Capture the cell that displays the provided text and extract its (x, y) central coordinate. 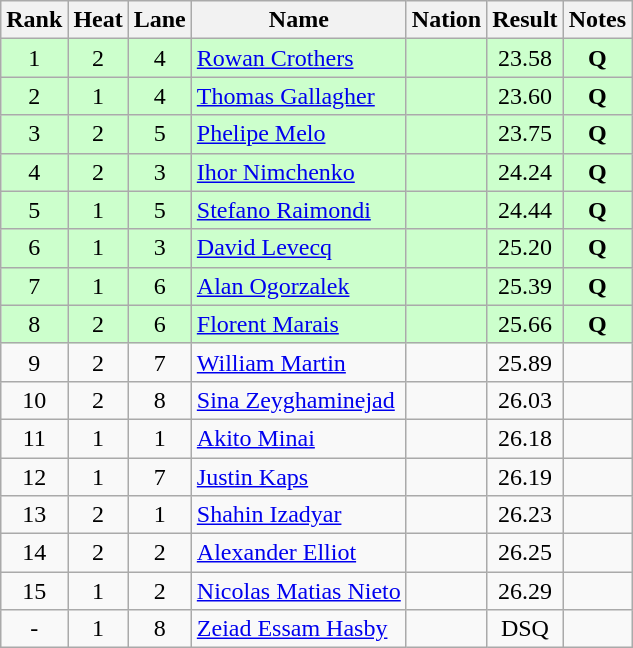
Ihor Nimchenko (298, 172)
DSQ (525, 629)
26.18 (525, 438)
10 (34, 400)
Thomas Gallagher (298, 96)
Florent Marais (298, 324)
24.24 (525, 172)
26.03 (525, 400)
14 (34, 553)
23.60 (525, 96)
David Levecq (298, 248)
26.19 (525, 477)
Nicolas Matias Nieto (298, 591)
9 (34, 362)
Sina Zeyghaminejad (298, 400)
15 (34, 591)
Shahin Izadyar (298, 515)
Result (525, 20)
Akito Minai (298, 438)
26.29 (525, 591)
Justin Kaps (298, 477)
26.25 (525, 553)
Lane (160, 20)
25.89 (525, 362)
24.44 (525, 210)
23.58 (525, 58)
Name (298, 20)
- (34, 629)
William Martin (298, 362)
26.23 (525, 515)
Heat (98, 20)
Rank (34, 20)
Rowan Crothers (298, 58)
Phelipe Melo (298, 134)
Alan Ogorzalek (298, 286)
Notes (597, 20)
25.66 (525, 324)
12 (34, 477)
Nation (446, 20)
25.39 (525, 286)
25.20 (525, 248)
13 (34, 515)
Stefano Raimondi (298, 210)
23.75 (525, 134)
Zeiad Essam Hasby (298, 629)
11 (34, 438)
Alexander Elliot (298, 553)
